Find where the given text appears and provide that cell's center as (X, Y) coordinate. 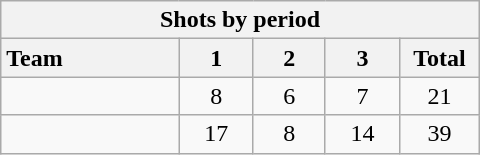
Team (90, 58)
17 (216, 134)
Total (440, 58)
21 (440, 96)
14 (362, 134)
6 (289, 96)
7 (362, 96)
2 (289, 58)
Shots by period (240, 20)
3 (362, 58)
1 (216, 58)
39 (440, 134)
